Detect which cell encompasses the target text, then output its (X, Y) center coordinate. 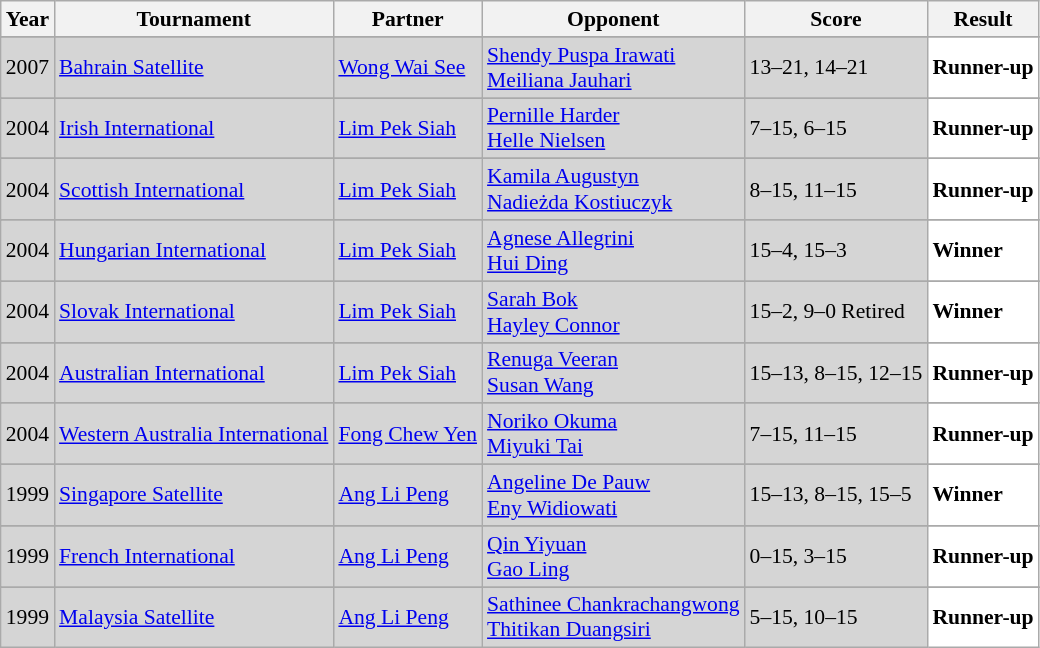
Slovak International (194, 312)
Agnese Allegrini Hui Ding (613, 250)
2007 (28, 68)
Bahrain Satellite (194, 68)
Sathinee Chankrachangwong Thitikan Duangsiri (613, 618)
Partner (408, 19)
Australian International (194, 372)
Qin Yiyuan Gao Ling (613, 556)
Year (28, 19)
15–13, 8–15, 12–15 (836, 372)
5–15, 10–15 (836, 618)
Opponent (613, 19)
Noriko Okuma Miyuki Tai (613, 434)
Score (836, 19)
Irish International (194, 128)
Sarah Bok Hayley Connor (613, 312)
Shendy Puspa Irawati Meiliana Jauhari (613, 68)
7–15, 11–15 (836, 434)
7–15, 6–15 (836, 128)
Tournament (194, 19)
0–15, 3–15 (836, 556)
French International (194, 556)
Fong Chew Yen (408, 434)
15–2, 9–0 Retired (836, 312)
Malaysia Satellite (194, 618)
Angeline De Pauw Eny Widiowati (613, 496)
Scottish International (194, 190)
15–13, 8–15, 15–5 (836, 496)
Pernille Harder Helle Nielsen (613, 128)
Result (982, 19)
Wong Wai See (408, 68)
Singapore Satellite (194, 496)
15–4, 15–3 (836, 250)
8–15, 11–15 (836, 190)
Hungarian International (194, 250)
Western Australia International (194, 434)
Kamila Augustyn Nadieżda Kostiuczyk (613, 190)
Renuga Veeran Susan Wang (613, 372)
13–21, 14–21 (836, 68)
